Scan for the cell matching the given text and deliver its (X, Y) coordinate at center. 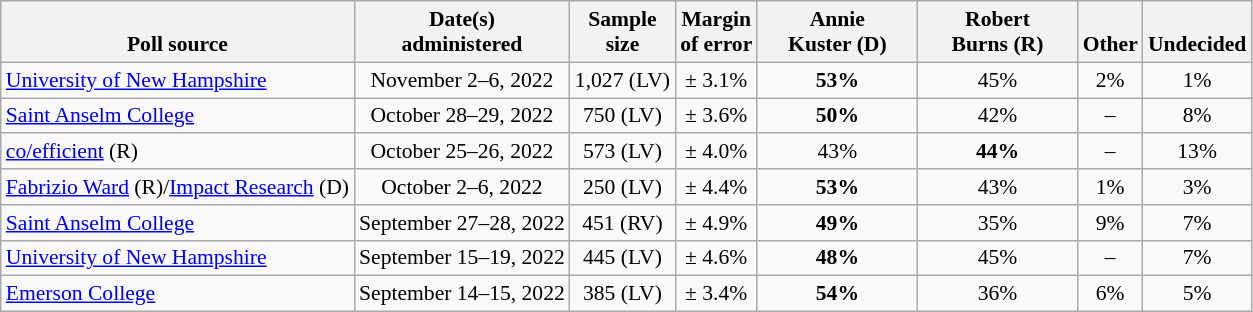
385 (LV) (622, 294)
Poll source (178, 32)
Emerson College (178, 294)
Marginof error (716, 32)
± 3.6% (716, 116)
13% (1197, 152)
September 27–28, 2022 (462, 223)
6% (1110, 294)
October 2–6, 2022 (462, 187)
2% (1110, 80)
1,027 (LV) (622, 80)
42% (997, 116)
September 15–19, 2022 (462, 258)
3% (1197, 187)
± 4.9% (716, 223)
October 28–29, 2022 (462, 116)
Undecided (1197, 32)
48% (837, 258)
49% (837, 223)
September 14–15, 2022 (462, 294)
Fabrizio Ward (R)/Impact Research (D) (178, 187)
9% (1110, 223)
October 25–26, 2022 (462, 152)
445 (LV) (622, 258)
750 (LV) (622, 116)
Date(s)administered (462, 32)
± 4.0% (716, 152)
250 (LV) (622, 187)
± 3.4% (716, 294)
RobertBurns (R) (997, 32)
AnnieKuster (D) (837, 32)
573 (LV) (622, 152)
36% (997, 294)
54% (837, 294)
44% (997, 152)
Samplesize (622, 32)
± 4.4% (716, 187)
50% (837, 116)
8% (1197, 116)
± 3.1% (716, 80)
35% (997, 223)
co/efficient (R) (178, 152)
451 (RV) (622, 223)
November 2–6, 2022 (462, 80)
5% (1197, 294)
± 4.6% (716, 258)
Other (1110, 32)
